For the text-containing cell, return its midpoint in [X, Y] coordinate format. 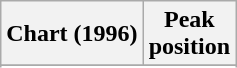
Peakposition [189, 34]
Chart (1996) [72, 34]
